Find where the given text appears and provide that cell's center as [x, y] coordinate. 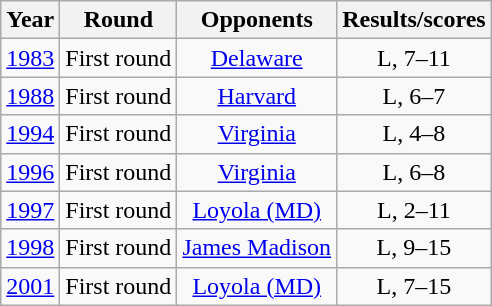
L, 4–8 [414, 134]
L, 9–15 [414, 248]
L, 7–11 [414, 58]
Opponents [257, 20]
1994 [30, 134]
1998 [30, 248]
Round [118, 20]
L, 6–8 [414, 172]
L, 6–7 [414, 96]
L, 2–11 [414, 210]
James Madison [257, 248]
2001 [30, 286]
1996 [30, 172]
Results/scores [414, 20]
1988 [30, 96]
Delaware [257, 58]
1983 [30, 58]
Year [30, 20]
Harvard [257, 96]
1997 [30, 210]
L, 7–15 [414, 286]
